Return [x, y] of the center of cell containing provided text 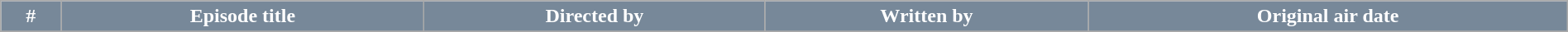
Written by [926, 16]
Episode title [243, 16]
Directed by [595, 16]
Original air date [1328, 16]
# [31, 16]
